Locate the cell with the specified text and output its [x, y] center coordinate. 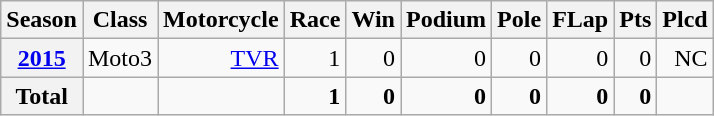
Win [374, 20]
Total [42, 96]
Race [315, 20]
Class [120, 20]
Pole [520, 20]
2015 [42, 58]
NC [685, 58]
Moto3 [120, 58]
FLap [580, 20]
Plcd [685, 20]
Pts [636, 20]
Podium [446, 20]
TVR [222, 58]
Motorcycle [222, 20]
Season [42, 20]
